Pinpoint the cell where the given text exists, returning its (x, y) midpoint coordinate. 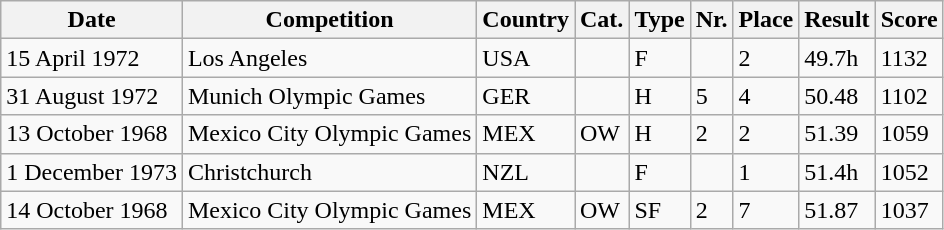
4 (766, 96)
Result (837, 20)
31 August 1972 (92, 96)
NZL (526, 172)
51.39 (837, 134)
1132 (909, 58)
7 (766, 210)
USA (526, 58)
1 December 1973 (92, 172)
Competition (329, 20)
1059 (909, 134)
15 April 1972 (92, 58)
Place (766, 20)
SF (660, 210)
Cat. (601, 20)
13 October 1968 (92, 134)
Type (660, 20)
50.48 (837, 96)
1 (766, 172)
Country (526, 20)
Munich Olympic Games (329, 96)
1102 (909, 96)
1052 (909, 172)
GER (526, 96)
Los Angeles (329, 58)
51.87 (837, 210)
Score (909, 20)
Date (92, 20)
Christchurch (329, 172)
5 (712, 96)
14 October 1968 (92, 210)
1037 (909, 210)
49.7h (837, 58)
51.4h (837, 172)
Nr. (712, 20)
